Locate the cell with the specified text and output its (x, y) center coordinate. 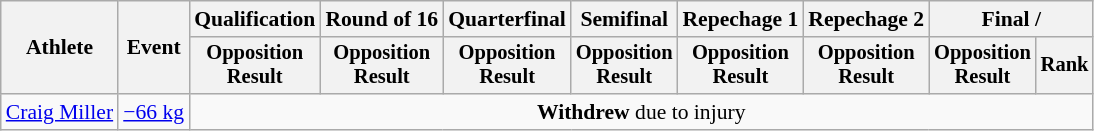
Quarterfinal (507, 19)
Athlete (60, 48)
Withdrew due to injury (641, 112)
Repechage 1 (740, 19)
Craig Miller (60, 112)
Rank (1065, 66)
Event (154, 48)
Semifinal (624, 19)
Repechage 2 (866, 19)
Round of 16 (382, 19)
−66 kg (154, 112)
Final / (1011, 19)
Qualification (254, 19)
